For the text-containing cell, return its midpoint in (X, Y) coordinate format. 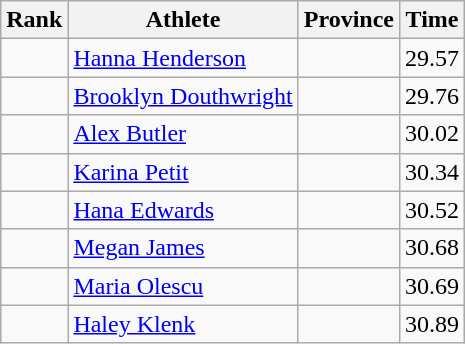
29.76 (432, 96)
Maria Olescu (183, 286)
29.57 (432, 58)
Athlete (183, 20)
30.34 (432, 172)
Megan James (183, 248)
Haley Klenk (183, 324)
30.68 (432, 248)
Province (348, 20)
30.02 (432, 134)
Brooklyn Douthwright (183, 96)
Alex Butler (183, 134)
Rank (34, 20)
30.69 (432, 286)
Karina Petit (183, 172)
30.89 (432, 324)
Hana Edwards (183, 210)
Hanna Henderson (183, 58)
Time (432, 20)
30.52 (432, 210)
